Return the [x, y] coordinate for the center point of the cell that contains the specified text.  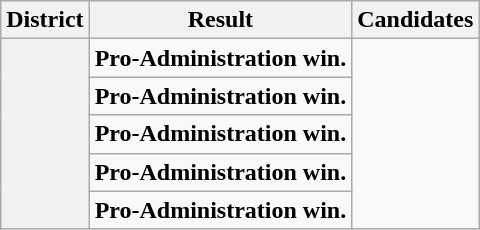
District [45, 20]
Candidates [416, 20]
Result [220, 20]
